Find where the given text appears and provide that cell's center as [x, y] coordinate. 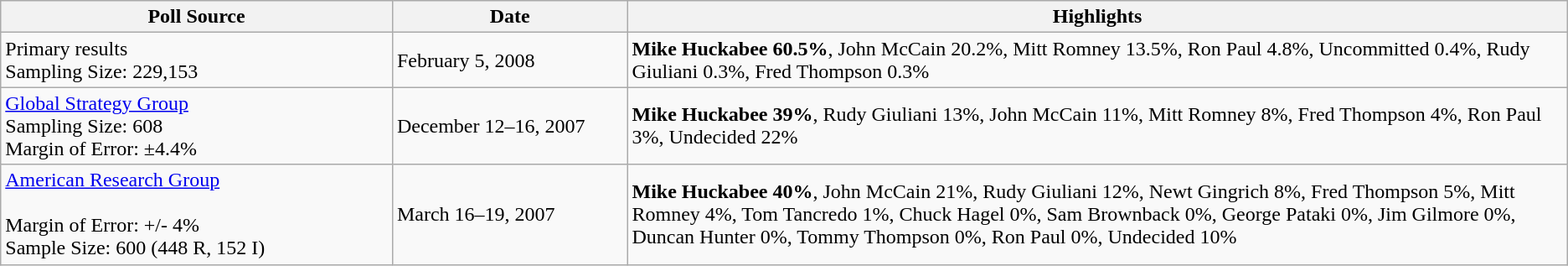
Date [509, 17]
Highlights [1097, 17]
Mike Huckabee 39%, Rudy Giuliani 13%, John McCain 11%, Mitt Romney 8%, Fred Thompson 4%, Ron Paul 3%, Undecided 22% [1097, 126]
Primary resultsSampling Size: 229,153 [197, 60]
February 5, 2008 [509, 60]
Global Strategy GroupSampling Size: 608 Margin of Error: ±4.4% [197, 126]
December 12–16, 2007 [509, 126]
Mike Huckabee 60.5%, John McCain 20.2%, Mitt Romney 13.5%, Ron Paul 4.8%, Uncommitted 0.4%, Rudy Giuliani 0.3%, Fred Thompson 0.3% [1097, 60]
American Research GroupMargin of Error: +/- 4%Sample Size: 600 (448 R, 152 I) [197, 215]
Poll Source [197, 17]
March 16–19, 2007 [509, 215]
